Determine the (X, Y) coordinate at the center of the cell enclosing the given text.  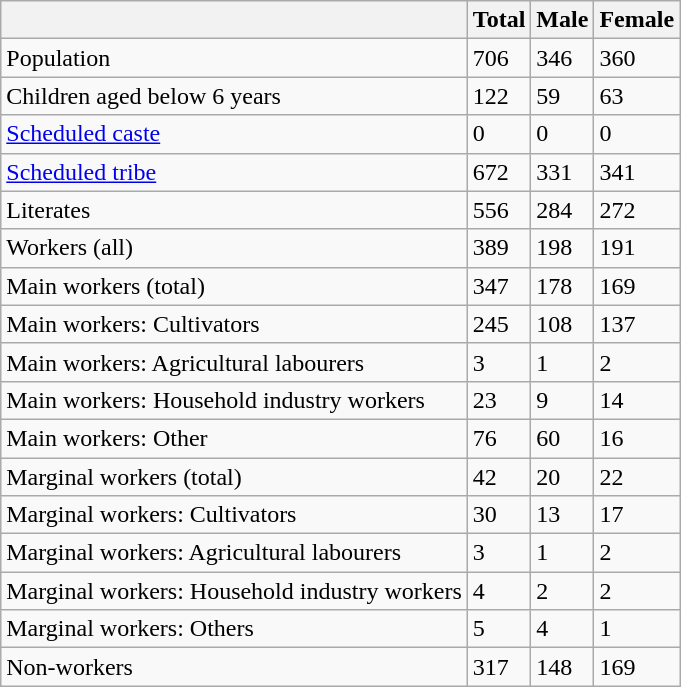
347 (499, 286)
Main workers: Other (234, 438)
272 (637, 210)
Main workers (total) (234, 286)
360 (637, 58)
Male (562, 20)
13 (562, 515)
331 (562, 172)
Children aged below 6 years (234, 96)
556 (499, 210)
284 (562, 210)
23 (499, 400)
Main workers: Cultivators (234, 324)
60 (562, 438)
317 (499, 667)
148 (562, 667)
122 (499, 96)
Main workers: Household industry workers (234, 400)
30 (499, 515)
9 (562, 400)
76 (499, 438)
191 (637, 248)
20 (562, 477)
346 (562, 58)
706 (499, 58)
59 (562, 96)
Marginal workers: Agricultural labourers (234, 553)
Scheduled tribe (234, 172)
341 (637, 172)
672 (499, 172)
Marginal workers: Others (234, 629)
Non-workers (234, 667)
Population (234, 58)
108 (562, 324)
Total (499, 20)
389 (499, 248)
Marginal workers: Household industry workers (234, 591)
Marginal workers (total) (234, 477)
178 (562, 286)
Workers (all) (234, 248)
198 (562, 248)
14 (637, 400)
63 (637, 96)
Literates (234, 210)
16 (637, 438)
5 (499, 629)
22 (637, 477)
Scheduled caste (234, 134)
42 (499, 477)
245 (499, 324)
137 (637, 324)
17 (637, 515)
Main workers: Agricultural labourers (234, 362)
Marginal workers: Cultivators (234, 515)
Female (637, 20)
